Provide the [x, y] coordinate of the cell's center where the given text is located.  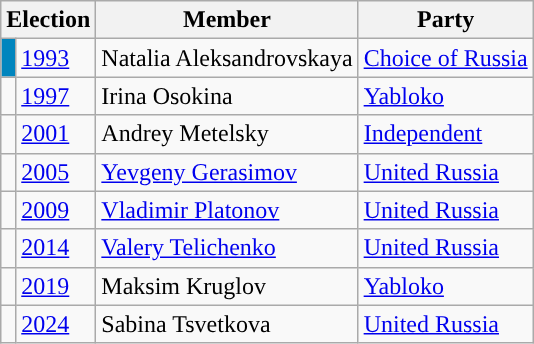
Member [227, 20]
Yevgeny Gerasimov [227, 172]
Independent [446, 134]
Maksim Kruglov [227, 286]
2014 [56, 248]
Sabina Tsvetkova [227, 324]
1993 [56, 58]
Party [446, 20]
Election [48, 20]
Choice of Russia [446, 58]
Natalia Aleksandrovskaya [227, 58]
Irina Osokina [227, 96]
2009 [56, 210]
Andrey Metelsky [227, 134]
Valery Telichenko [227, 248]
2019 [56, 286]
2001 [56, 134]
2024 [56, 324]
2005 [56, 172]
Vladimir Platonov [227, 210]
1997 [56, 96]
